Scan for the cell matching the given text and deliver its [x, y] coordinate at center. 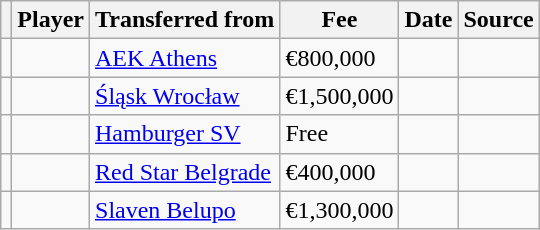
Transferred from [185, 20]
Śląsk Wrocław [185, 96]
€1,500,000 [340, 96]
Player [51, 20]
Source [498, 20]
€400,000 [340, 172]
€800,000 [340, 58]
€1,300,000 [340, 210]
Fee [340, 20]
Hamburger SV [185, 134]
Red Star Belgrade [185, 172]
Date [428, 20]
Slaven Belupo [185, 210]
AEK Athens [185, 58]
Free [340, 134]
